Extract the (X, Y) coordinate from the center of the cell holding the provided text.  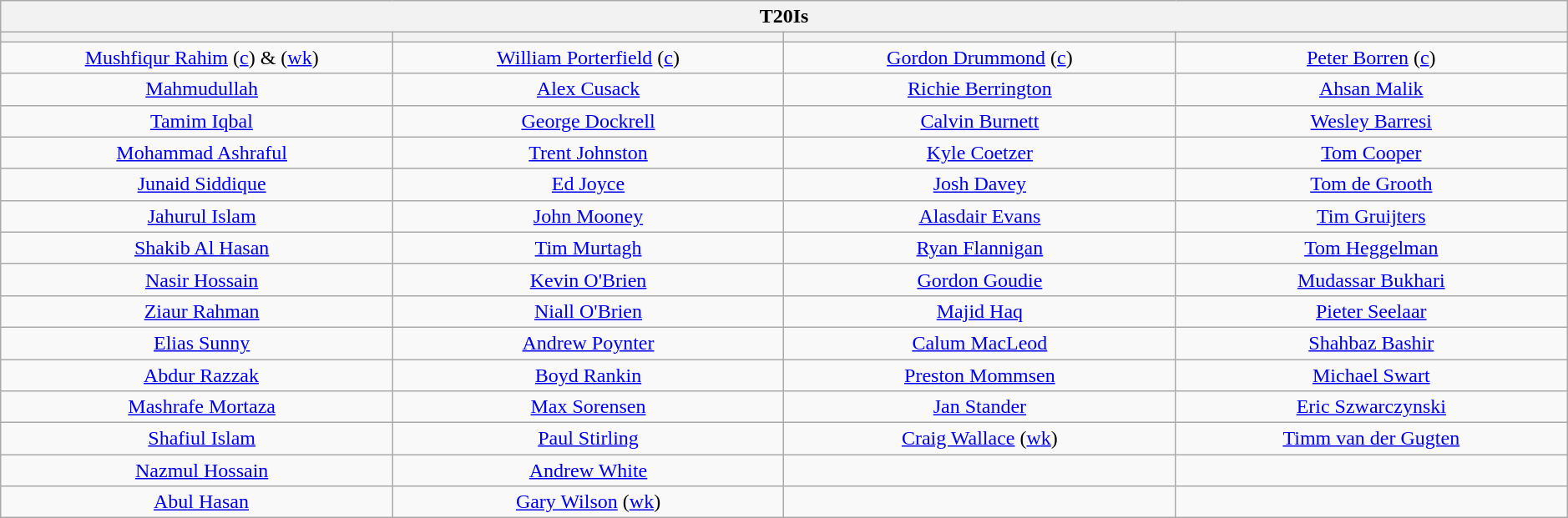
Boyd Rankin (588, 375)
Alasdair Evans (980, 216)
Eric Szwarczynski (1371, 407)
John Mooney (588, 216)
Ziaur Rahman (197, 311)
Preston Mommsen (980, 375)
Tim Murtagh (588, 248)
Mushfiqur Rahim (c) & (wk) (197, 58)
Gary Wilson (wk) (588, 502)
Josh Davey (980, 184)
Shahbaz Bashir (1371, 343)
Elias Sunny (197, 343)
Tamim Iqbal (197, 121)
Trent Johnston (588, 153)
Andrew White (588, 470)
Gordon Drummond (c) (980, 58)
Tom Cooper (1371, 153)
Jan Stander (980, 407)
Abul Hasan (197, 502)
Shafiul Islam (197, 439)
Ed Joyce (588, 184)
Jahurul Islam (197, 216)
Mashrafe Mortaza (197, 407)
Pieter Seelaar (1371, 311)
Tim Gruijters (1371, 216)
Shakib Al Hasan (197, 248)
Michael Swart (1371, 375)
Ryan Flannigan (980, 248)
Max Sorensen (588, 407)
Tom de Grooth (1371, 184)
Mahmudullah (197, 89)
Ahsan Malik (1371, 89)
Mudassar Bukhari (1371, 279)
Abdur Razzak (197, 375)
Alex Cusack (588, 89)
Gordon Goudie (980, 279)
Paul Stirling (588, 439)
Nasir Hossain (197, 279)
Junaid Siddique (197, 184)
Craig Wallace (wk) (980, 439)
Nazmul Hossain (197, 470)
Mohammad Ashraful (197, 153)
Kevin O'Brien (588, 279)
Wesley Barresi (1371, 121)
Richie Berrington (980, 89)
Kyle Coetzer (980, 153)
William Porterfield (c) (588, 58)
T20Is (784, 17)
Calvin Burnett (980, 121)
Peter Borren (c) (1371, 58)
Timm van der Gugten (1371, 439)
Andrew Poynter (588, 343)
Tom Heggelman (1371, 248)
Majid Haq (980, 311)
Calum MacLeod (980, 343)
Niall O'Brien (588, 311)
George Dockrell (588, 121)
